Output the [x, y] coordinate of the center of the cell containing the given text.  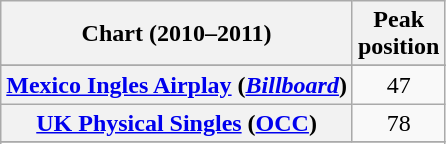
Peakposition [398, 34]
UK Physical Singles (OCC) [177, 123]
78 [398, 123]
47 [398, 85]
Chart (2010–2011) [177, 34]
Mexico Ingles Airplay (Billboard) [177, 85]
